From the cell containing the given text, extract its center point as [x, y] coordinate. 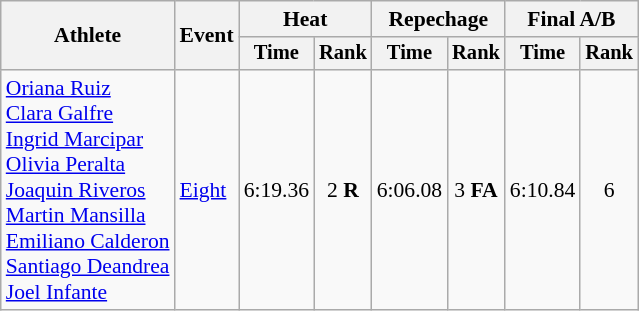
6:19.36 [276, 190]
Oriana RuizClara GalfreIngrid MarciparOlivia PeraltaJoaquin RiverosMartin MansillaEmiliano CalderonSantiago DeandreaJoel Infante [88, 190]
6:06.08 [410, 190]
Repechage [438, 19]
6:10.84 [542, 190]
Eight [207, 190]
3 FA [476, 190]
Athlete [88, 36]
Final A/B [572, 19]
6 [609, 190]
Event [207, 36]
Heat [306, 19]
2 R [343, 190]
